Scan for the cell matching the given text and deliver its [X, Y] coordinate at center. 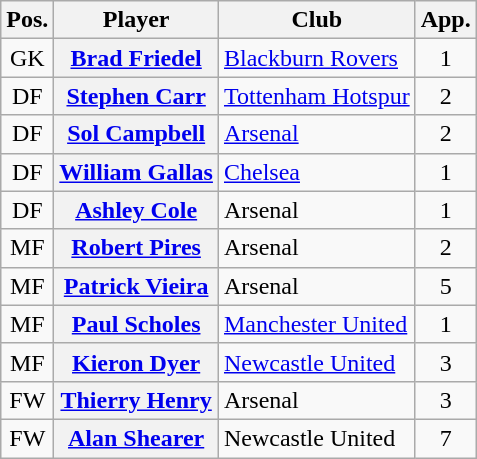
Thierry Henry [136, 400]
Brad Friedel [136, 58]
Player [136, 20]
Alan Shearer [136, 438]
Manchester United [316, 324]
Paul Scholes [136, 324]
GK [28, 58]
Robert Pires [136, 248]
7 [446, 438]
Pos. [28, 20]
Chelsea [316, 172]
Kieron Dyer [136, 362]
Patrick Vieira [136, 286]
Club [316, 20]
Blackburn Rovers [316, 58]
William Gallas [136, 172]
Sol Campbell [136, 134]
Ashley Cole [136, 210]
App. [446, 20]
Stephen Carr [136, 96]
Tottenham Hotspur [316, 96]
5 [446, 286]
